From the cell containing the given text, extract its center point as (X, Y) coordinate. 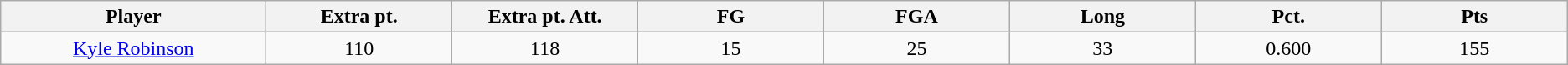
33 (1102, 48)
Long (1102, 17)
Player (134, 17)
0.600 (1288, 48)
25 (916, 48)
Pts (1474, 17)
FG (731, 17)
110 (359, 48)
Kyle Robinson (134, 48)
Extra pt. Att. (545, 17)
FGA (916, 17)
15 (731, 48)
Extra pt. (359, 17)
118 (545, 48)
155 (1474, 48)
Pct. (1288, 17)
